Return (x, y) of the center of cell containing provided text 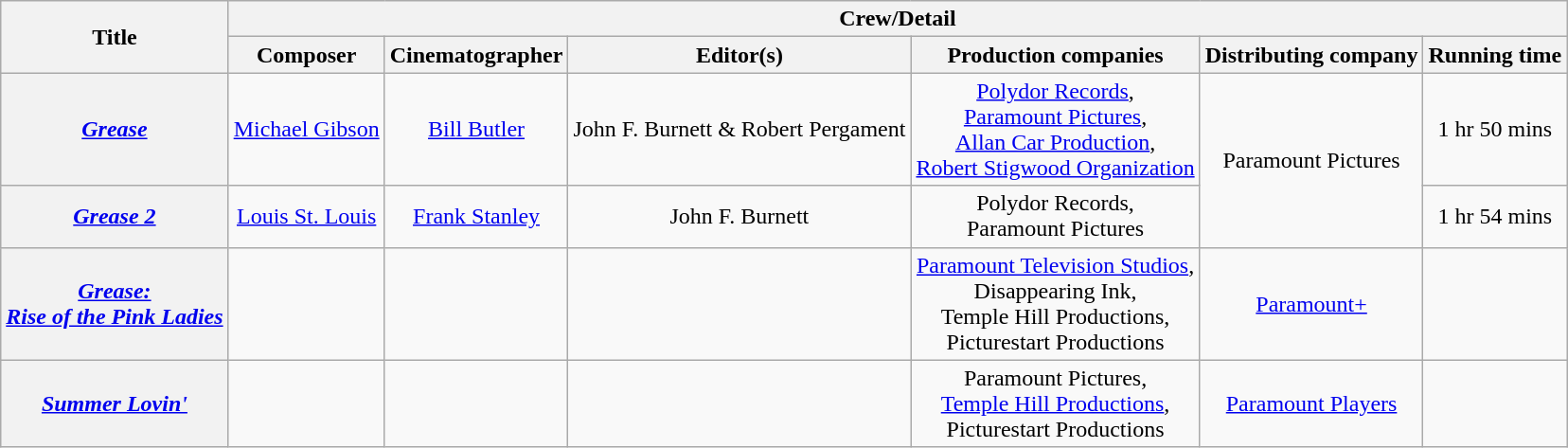
Title (115, 37)
Distributing company (1311, 55)
Crew/Detail (898, 19)
Grease 2 (115, 216)
Paramount Television Studios, Disappearing Ink, Temple Hill Productions, Picturestart Productions (1055, 303)
Paramount Players (1311, 403)
Polydor Records, Paramount Pictures (1055, 216)
Grease: Rise of the Pink Ladies (115, 303)
John F. Burnett & Robert Pergament (739, 129)
Polydor Records, Paramount Pictures, Allan Car Production, Robert Stigwood Organization (1055, 129)
Composer (307, 55)
Grease (115, 129)
Louis St. Louis (307, 216)
John F. Burnett (739, 216)
1 hr 54 mins (1495, 216)
1 hr 50 mins (1495, 129)
Production companies (1055, 55)
Frank Stanley (476, 216)
Bill Butler (476, 129)
Michael Gibson (307, 129)
Paramount Pictures, Temple Hill Productions, Picturestart Productions (1055, 403)
Paramount+ (1311, 303)
Summer Lovin' (115, 403)
Paramount Pictures (1311, 160)
Running time (1495, 55)
Editor(s) (739, 55)
Cinematographer (476, 55)
